Determine the [x, y] coordinate at the center of the cell enclosing the given text.  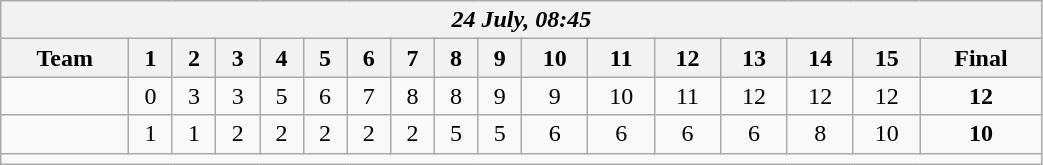
Final [981, 58]
13 [754, 58]
14 [820, 58]
15 [886, 58]
4 [282, 58]
Team [65, 58]
24 July, 08:45 [522, 20]
0 [151, 96]
